Search for the cell housing the specified text and yield its [x, y] center coordinate. 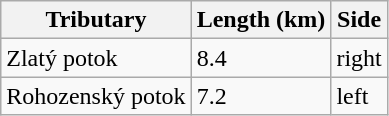
Tributary [96, 20]
Rohozenský potok [96, 96]
8.4 [261, 58]
right [359, 58]
7.2 [261, 96]
Length (km) [261, 20]
Side [359, 20]
Zlatý potok [96, 58]
left [359, 96]
